Provide the (X, Y) coordinate of the cell's center where the given text is located.  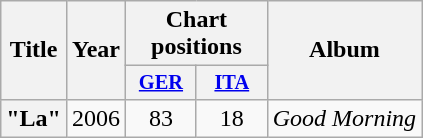
Good Morning (344, 118)
Title (34, 50)
83 (162, 118)
GER (162, 83)
ITA (232, 83)
Chart positions (197, 34)
18 (232, 118)
Album (344, 50)
2006 (96, 118)
Year (96, 50)
"La" (34, 118)
